Scan for the cell matching the given text and deliver its [X, Y] coordinate at center. 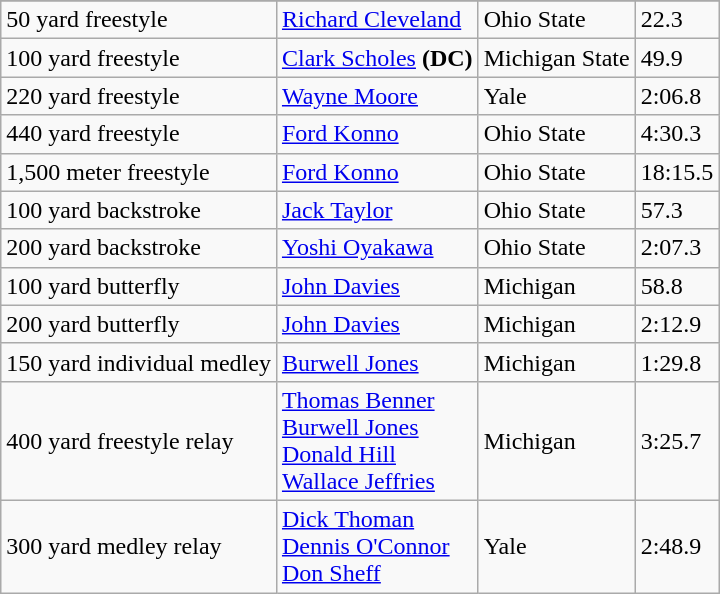
2:48.9 [677, 546]
400 yard freestyle relay [139, 440]
2:06.8 [677, 96]
50 yard freestyle [139, 20]
2:07.3 [677, 248]
58.8 [677, 286]
440 yard freestyle [139, 134]
1:29.8 [677, 362]
100 yard freestyle [139, 58]
Richard Cleveland [377, 20]
4:30.3 [677, 134]
Burwell Jones [377, 362]
300 yard medley relay [139, 546]
Clark Scholes (DC) [377, 58]
18:15.5 [677, 172]
Thomas BennerBurwell JonesDonald HillWallace Jeffries [377, 440]
22.3 [677, 20]
49.9 [677, 58]
100 yard backstroke [139, 210]
Jack Taylor [377, 210]
200 yard backstroke [139, 248]
1,500 meter freestyle [139, 172]
Wayne Moore [377, 96]
Yoshi Oyakawa [377, 248]
220 yard freestyle [139, 96]
57.3 [677, 210]
3:25.7 [677, 440]
200 yard butterfly [139, 324]
Dick ThomanDennis O'ConnorDon Sheff [377, 546]
100 yard butterfly [139, 286]
150 yard individual medley [139, 362]
Michigan State [556, 58]
2:12.9 [677, 324]
